Locate the cell with the specified text and output its [x, y] center coordinate. 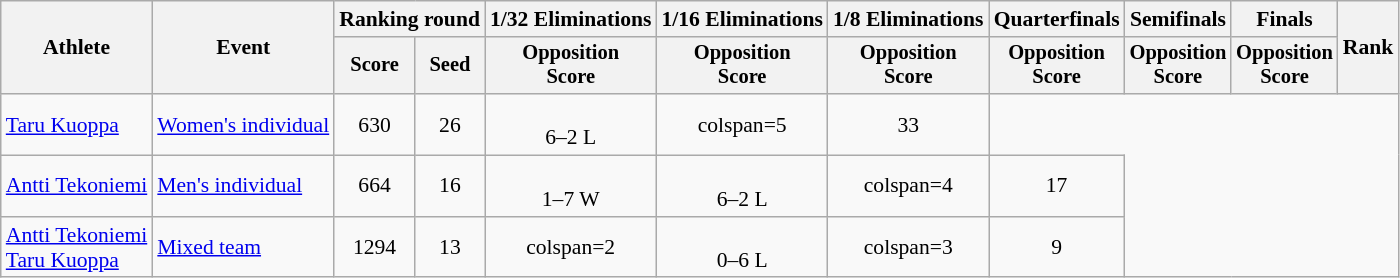
Mixed team [243, 248]
630 [374, 124]
Athlete [77, 48]
26 [450, 124]
Score [374, 66]
colspan=4 [908, 186]
Seed [450, 66]
1/16 Eliminations [742, 19]
17 [1057, 186]
Antti Tekoniemi [77, 186]
Event [243, 48]
1/8 Eliminations [908, 19]
Women's individual [243, 124]
colspan=3 [908, 248]
Men's individual [243, 186]
16 [450, 186]
Antti TekoniemiTaru Kuoppa [77, 248]
1294 [374, 248]
Ranking round [410, 19]
Taru Kuoppa [77, 124]
0–6 L [742, 248]
Semifinals [1178, 19]
664 [374, 186]
Quarterfinals [1057, 19]
Finals [1284, 19]
colspan=5 [742, 124]
13 [450, 248]
9 [1057, 248]
colspan=2 [570, 248]
1/32 Eliminations [570, 19]
Rank [1368, 48]
1–7 W [570, 186]
33 [908, 124]
